Provide the [x, y] coordinate of the cell's center where the given text is located.  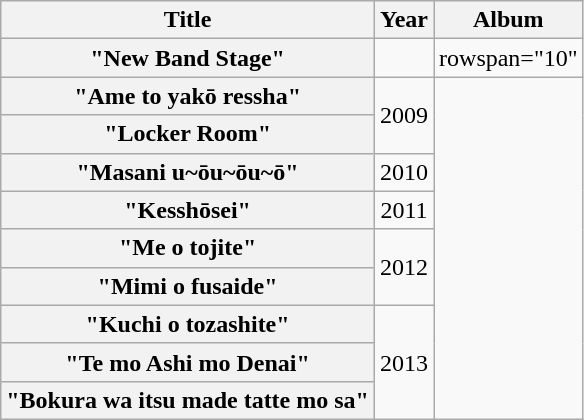
"Te mo Ashi mo Denai" [188, 362]
"Bokura wa itsu made tatte mo sa" [188, 400]
Title [188, 20]
rowspan="10" [509, 58]
Album [509, 20]
"Kuchi o tozashite" [188, 324]
"Me o tojite" [188, 248]
"Kesshōsei" [188, 210]
"Ame to yakō ressha" [188, 96]
2009 [404, 115]
"Locker Room" [188, 134]
"Mimi o fusaide" [188, 286]
2011 [404, 210]
2012 [404, 267]
2010 [404, 172]
Year [404, 20]
2013 [404, 362]
"New Band Stage" [188, 58]
"Masani u~ōu~ōu~ō" [188, 172]
